Identify which cell holds the provided text, then report its (X, Y) central coordinate. 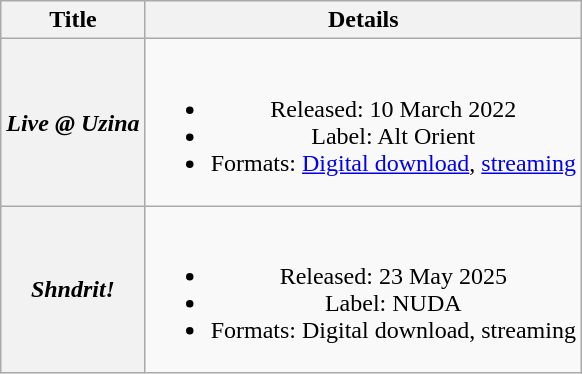
Live @ Uzina (73, 122)
Released: 23 May 2025Label: NUDAFormats: Digital download, streaming (363, 290)
Shndrit! (73, 290)
Title (73, 20)
Released: 10 March 2022Label: Alt OrientFormats: Digital download, streaming (363, 122)
Details (363, 20)
